Locate the cell with the specified text and output its (x, y) center coordinate. 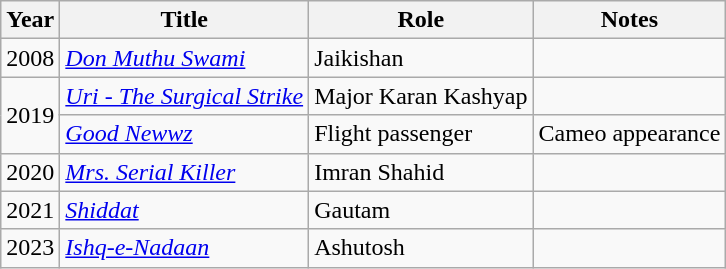
2020 (30, 172)
Ashutosh (421, 248)
2023 (30, 248)
Gautam (421, 210)
Shiddat (184, 210)
Ishq-e-Nadaan (184, 248)
Good Newwz (184, 134)
Jaikishan (421, 58)
Major Karan Kashyap (421, 96)
Title (184, 20)
Don Muthu Swami (184, 58)
2008 (30, 58)
2021 (30, 210)
Cameo appearance (630, 134)
Role (421, 20)
Notes (630, 20)
Year (30, 20)
2019 (30, 115)
Flight passenger (421, 134)
Imran Shahid (421, 172)
Mrs. Serial Killer (184, 172)
Uri - The Surgical Strike (184, 96)
